Detect which cell encompasses the target text, then output its [x, y] center coordinate. 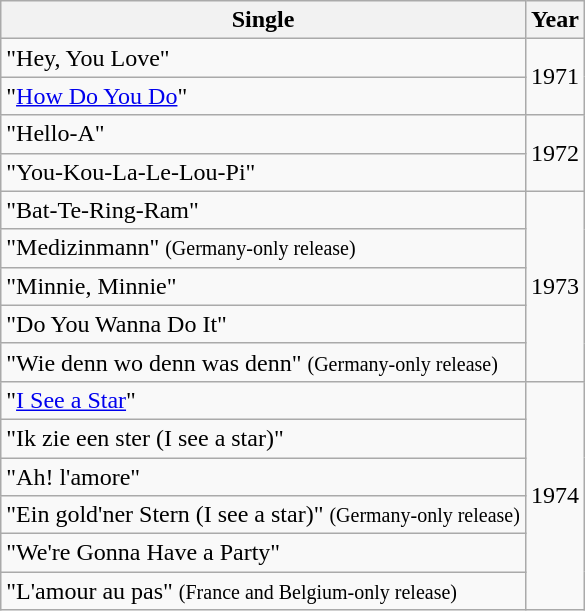
"Bat-Te-Ring-Ram" [264, 210]
"Ik zie een ster (I see a star)" [264, 438]
"Ah! l'amore" [264, 477]
"Do You Wanna Do It" [264, 324]
"Ein gold'ner Stern (I see a star)" (Germany-only release) [264, 515]
1972 [554, 153]
"Hello-A" [264, 134]
"Medizinmann" (Germany-only release) [264, 248]
"Minnie, Minnie" [264, 286]
"L'amour au pas" (France and Belgium-only release) [264, 591]
1971 [554, 77]
Single [264, 20]
Year [554, 20]
"You-Kou-La-Le-Lou-Pi" [264, 172]
"I See a Star" [264, 400]
1973 [554, 286]
1974 [554, 495]
"Wie denn wo denn was denn" (Germany-only release) [264, 362]
"We're Gonna Have a Party" [264, 553]
"Hey, You Love" [264, 58]
"How Do You Do" [264, 96]
